Return [x, y] of the center of cell containing provided text 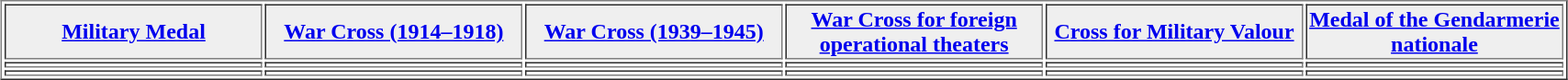
War Cross (1914–1918) [394, 31]
War Cross (1939–1945) [654, 31]
Military Medal [133, 31]
Medal of the Gendarmerie nationale [1434, 31]
Cross for Military Valour [1174, 31]
War Cross for foreign operational theaters [913, 31]
